Determine the (X, Y) coordinate at the center of the cell enclosing the given text.  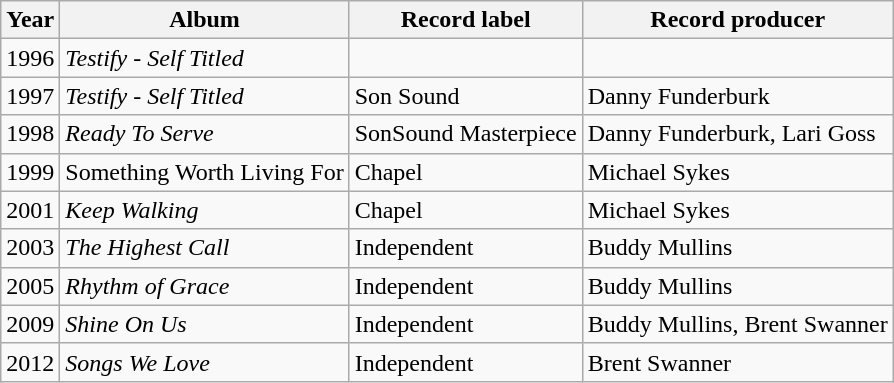
2009 (30, 324)
The Highest Call (204, 248)
2005 (30, 286)
1999 (30, 172)
2003 (30, 248)
2001 (30, 210)
1997 (30, 96)
Son Sound (466, 96)
1998 (30, 134)
2012 (30, 362)
SonSound Masterpiece (466, 134)
Ready To Serve (204, 134)
Buddy Mullins, Brent Swanner (738, 324)
Brent Swanner (738, 362)
Keep Walking (204, 210)
Record producer (738, 20)
Year (30, 20)
Record label (466, 20)
Album (204, 20)
Shine On Us (204, 324)
Something Worth Living For (204, 172)
Danny Funderburk (738, 96)
Rhythm of Grace (204, 286)
Songs We Love (204, 362)
Danny Funderburk, Lari Goss (738, 134)
1996 (30, 58)
